Provide the (X, Y) coordinate of the cell's center where the given text is located.  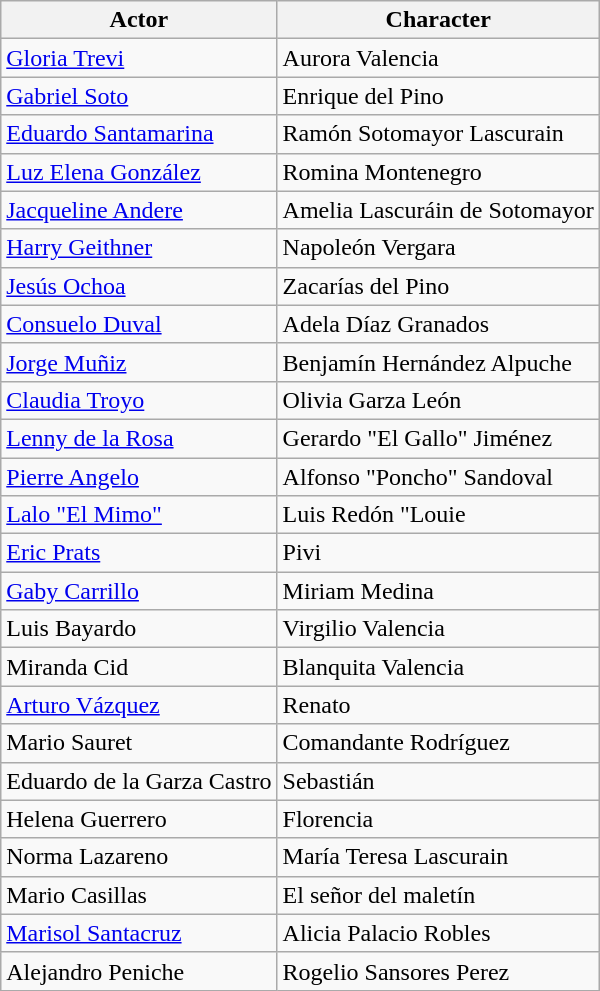
Luz Elena González (139, 172)
El señor del maletín (438, 895)
Amelia Lascuráin de Sotomayor (438, 210)
Pierre Angelo (139, 477)
Lenny de la Rosa (139, 438)
Rogelio Sansores Perez (438, 971)
Eric Prats (139, 553)
Ramón Sotomayor Lascurain (438, 134)
Renato (438, 705)
Blanquita Valencia (438, 667)
Olivia Garza León (438, 400)
Alicia Palacio Robles (438, 933)
Gerardo "El Gallo" Jiménez (438, 438)
Actor (139, 20)
Mario Casillas (139, 895)
Gloria Trevi (139, 58)
Miriam Medina (438, 591)
Eduardo Santamarina (139, 134)
Jorge Muñiz (139, 362)
Gabriel Soto (139, 96)
Comandante Rodríguez (438, 743)
Mario Sauret (139, 743)
Alfonso "Poncho" Sandoval (438, 477)
Jacqueline Andere (139, 210)
Norma Lazareno (139, 857)
Character (438, 20)
Jesús Ochoa (139, 286)
Virgilio Valencia (438, 629)
Florencia (438, 819)
Marisol Santacruz (139, 933)
Harry Geithner (139, 248)
Enrique del Pino (438, 96)
Claudia Troyo (139, 400)
Alejandro Peniche (139, 971)
Helena Guerrero (139, 819)
Consuelo Duval (139, 324)
Arturo Vázquez (139, 705)
Eduardo de la Garza Castro (139, 781)
Romina Montenegro (438, 172)
Adela Díaz Granados (438, 324)
María Teresa Lascurain (438, 857)
Luis Redón "Louie (438, 515)
Zacarías del Pino (438, 286)
Aurora Valencia (438, 58)
Benjamín Hernández Alpuche (438, 362)
Sebastián (438, 781)
Napoleón Vergara (438, 248)
Gaby Carrillo (139, 591)
Luis Bayardo (139, 629)
Miranda Cid (139, 667)
Lalo "El Mimo" (139, 515)
Pivi (438, 553)
